Locate the cell with the specified text and output its [X, Y] center coordinate. 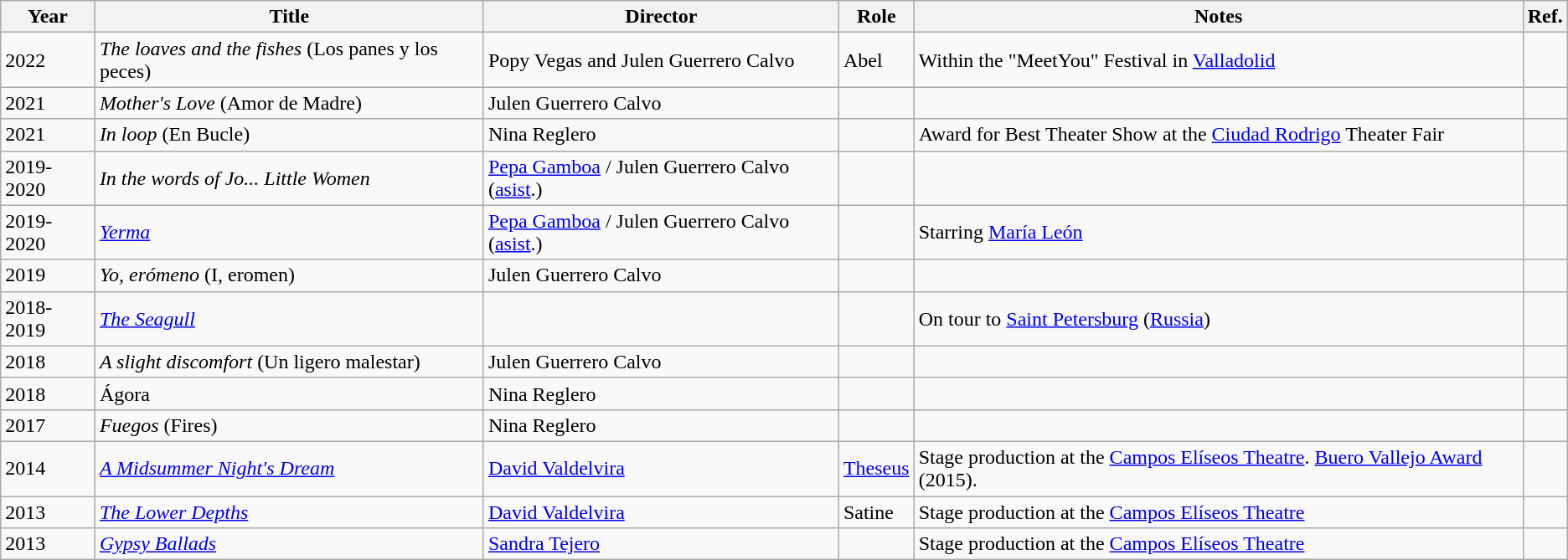
Fuegos (Fires) [289, 425]
The loaves and the fishes (Los panes y los peces) [289, 60]
Starring María León [1218, 233]
On tour to Saint Petersburg (Russia) [1218, 318]
A slight discomfort (Un ligero malestar) [289, 362]
Stage production at the Campos Elíseos Theatre. Buero Vallejo Award (2015). [1218, 469]
Popy Vegas and Julen Guerrero Calvo [661, 60]
Yo, erómeno (I, eromen) [289, 275]
Role [876, 17]
2022 [49, 60]
Year [49, 17]
Gypsy Ballads [289, 544]
Notes [1218, 17]
The Seagull [289, 318]
In loop (En Bucle) [289, 135]
In the words of Jo... Little Women [289, 177]
2019 [49, 275]
Title [289, 17]
Abel [876, 60]
Ágora [289, 393]
Satine [876, 511]
Ref. [1545, 17]
The Lower Depths [289, 511]
Mother's Love (Amor de Madre) [289, 103]
Yerma [289, 233]
Within the "MeetYou" Festival in Valladolid [1218, 60]
2014 [49, 469]
2017 [49, 425]
Director [661, 17]
Sandra Tejero [661, 544]
Award for Best Theater Show at the Ciudad Rodrigo Theater Fair [1218, 135]
A Midsummer Night's Dream [289, 469]
Theseus [876, 469]
2018-2019 [49, 318]
